Capture the cell that displays the provided text and extract its [x, y] central coordinate. 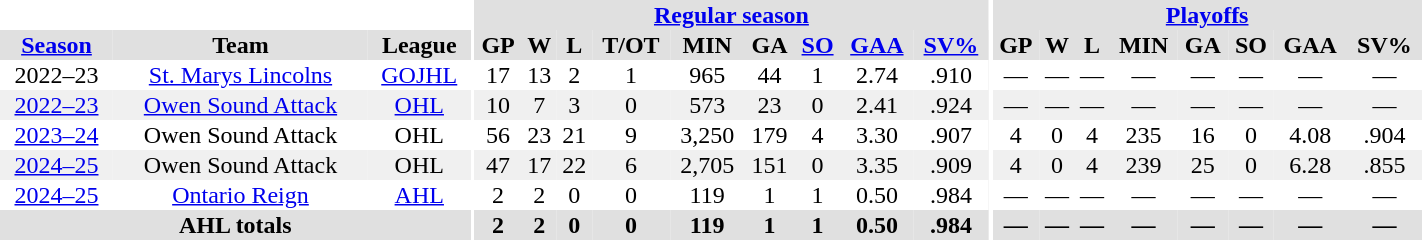
965 [707, 75]
Playoffs [1207, 15]
3,250 [707, 135]
.855 [1384, 165]
3.35 [876, 165]
AHL [420, 195]
179 [770, 135]
T/OT [631, 45]
2023–24 [56, 135]
151 [770, 165]
16 [1204, 135]
3 [574, 105]
13 [540, 75]
573 [707, 105]
6.28 [1310, 165]
AHL totals [236, 225]
League [420, 45]
.904 [1384, 135]
2,705 [707, 165]
56 [498, 135]
Ontario Reign [240, 195]
9 [631, 135]
235 [1144, 135]
25 [1204, 165]
Team [240, 45]
Regular season [731, 15]
.910 [950, 75]
21 [574, 135]
.909 [950, 165]
3.30 [876, 135]
10 [498, 105]
GOJHL [420, 75]
239 [1144, 165]
2.74 [876, 75]
6 [631, 165]
2.41 [876, 105]
.924 [950, 105]
Season [56, 45]
22 [574, 165]
4.08 [1310, 135]
7 [540, 105]
44 [770, 75]
.907 [950, 135]
St. Marys Lincolns [240, 75]
47 [498, 165]
